Find where the given text appears and provide that cell's center as [x, y] coordinate. 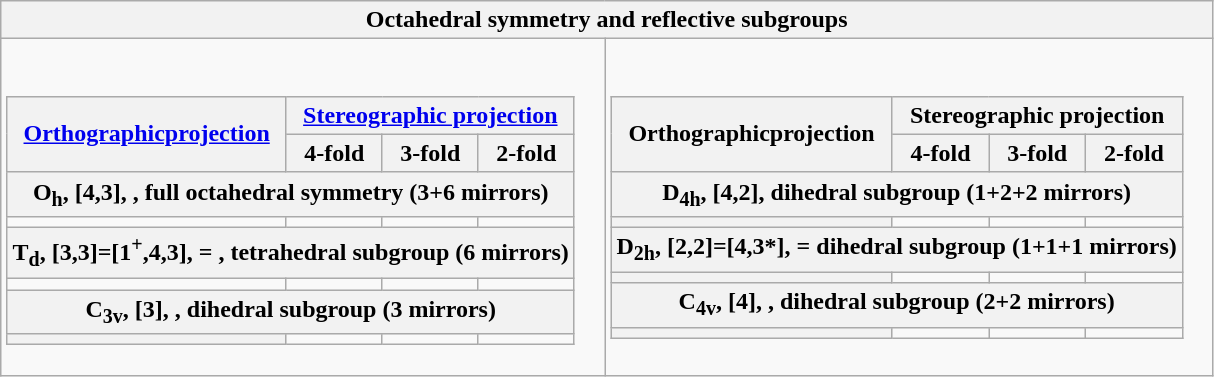
C4v, [4], , dihedral subgroup (2+2 mirrors) [896, 305]
Octahedral symmetry and reflective subgroups [607, 20]
D2h, [2,2]=[4,3*], = dihedral subgroup (1+1+1 mirrors) [896, 250]
C3v, [3], , dihedral subgroup (3 mirrors) [290, 312]
Oh, [4,3], , full octahedral symmetry (3+6 mirrors) [290, 194]
D4h, [4,2], dihedral subgroup (1+2+2 mirrors) [896, 194]
Td, [3,3]=[1+,4,3], = , tetrahedral subgroup (6 mirrors) [290, 254]
